Scan for the cell matching the given text and deliver its (X, Y) coordinate at center. 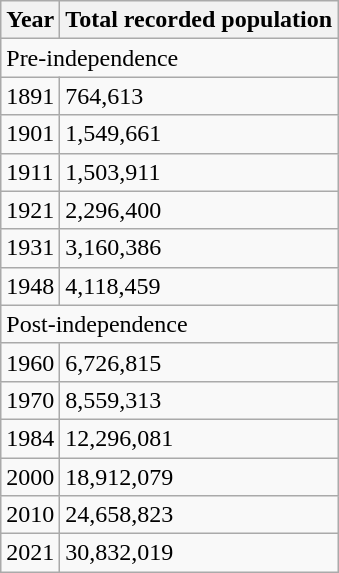
Year (30, 20)
Total recorded population (199, 20)
1,503,911 (199, 172)
1,549,661 (199, 134)
Post-independence (170, 324)
4,118,459 (199, 286)
Pre-independence (170, 58)
2,296,400 (199, 210)
1960 (30, 362)
2000 (30, 477)
1931 (30, 248)
1948 (30, 286)
1901 (30, 134)
12,296,081 (199, 438)
1891 (30, 96)
30,832,019 (199, 553)
24,658,823 (199, 515)
1911 (30, 172)
1984 (30, 438)
8,559,313 (199, 400)
1970 (30, 400)
1921 (30, 210)
18,912,079 (199, 477)
2010 (30, 515)
6,726,815 (199, 362)
764,613 (199, 96)
3,160,386 (199, 248)
2021 (30, 553)
